Determine the (X, Y) coordinate at the center of the cell enclosing the given text.  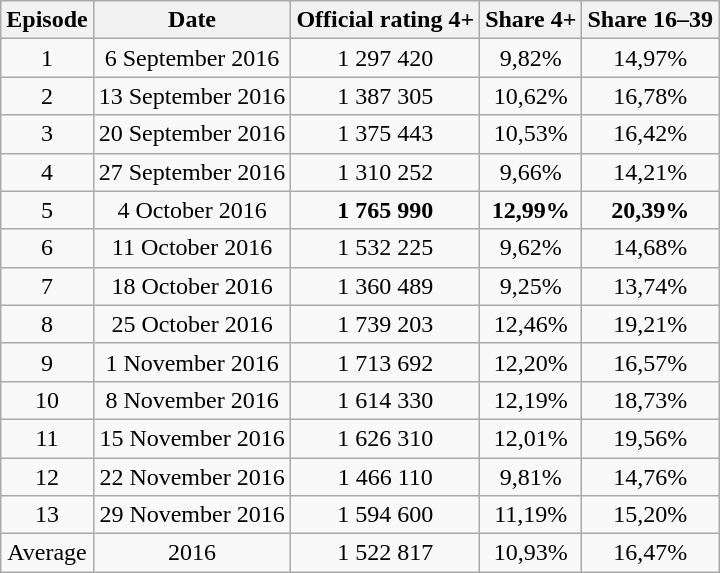
Share 4+ (531, 20)
11 (47, 438)
1 466 110 (386, 477)
1 713 692 (386, 362)
20 September 2016 (192, 134)
8 (47, 324)
19,21% (650, 324)
22 November 2016 (192, 477)
1 765 990 (386, 210)
10 (47, 400)
3 (47, 134)
16,42% (650, 134)
1 297 420 (386, 58)
1 387 305 (386, 96)
9,25% (531, 286)
13 (47, 515)
12,01% (531, 438)
1 (47, 58)
16,57% (650, 362)
Average (47, 553)
10,62% (531, 96)
7 (47, 286)
9,81% (531, 477)
27 September 2016 (192, 172)
20,39% (650, 210)
14,21% (650, 172)
9,82% (531, 58)
16,78% (650, 96)
14,97% (650, 58)
4 October 2016 (192, 210)
13 September 2016 (192, 96)
10,53% (531, 134)
13,74% (650, 286)
9 (47, 362)
1 November 2016 (192, 362)
11 October 2016 (192, 248)
18 October 2016 (192, 286)
14,76% (650, 477)
9,66% (531, 172)
1 614 330 (386, 400)
Share 16–39 (650, 20)
12,46% (531, 324)
12,19% (531, 400)
Date (192, 20)
29 November 2016 (192, 515)
9,62% (531, 248)
11,19% (531, 515)
18,73% (650, 400)
8 November 2016 (192, 400)
1 626 310 (386, 438)
1 310 252 (386, 172)
15 November 2016 (192, 438)
1 739 203 (386, 324)
6 (47, 248)
2016 (192, 553)
14,68% (650, 248)
1 594 600 (386, 515)
12,99% (531, 210)
1 532 225 (386, 248)
4 (47, 172)
5 (47, 210)
12 (47, 477)
6 September 2016 (192, 58)
19,56% (650, 438)
1 375 443 (386, 134)
Official rating 4+ (386, 20)
1 360 489 (386, 286)
10,93% (531, 553)
2 (47, 96)
15,20% (650, 515)
25 October 2016 (192, 324)
12,20% (531, 362)
16,47% (650, 553)
Episode (47, 20)
1 522 817 (386, 553)
